Return the (X, Y) coordinate for the center point of the cell that contains the specified text.  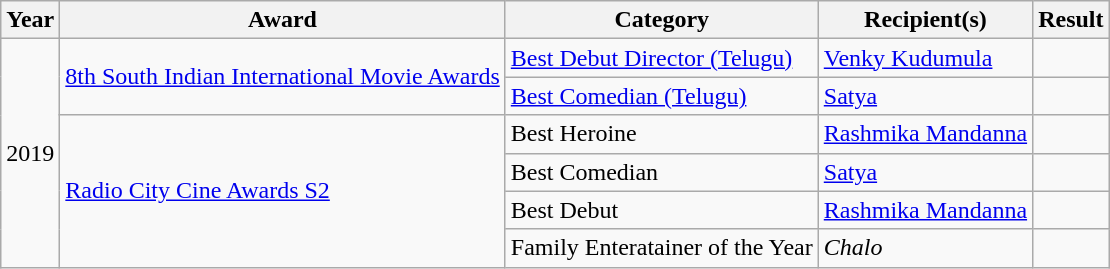
Radio City Cine Awards S2 (282, 191)
Best Debut Director (Telugu) (662, 58)
Family Enteratainer of the Year (662, 248)
Year (30, 20)
Award (282, 20)
8th South Indian International Movie Awards (282, 77)
Venky Kudumula (925, 58)
Best Comedian (Telugu) (662, 96)
Recipient(s) (925, 20)
Best Debut (662, 210)
Result (1071, 20)
2019 (30, 153)
Best Comedian (662, 172)
Category (662, 20)
Best Heroine (662, 134)
Chalo (925, 248)
